Find where the given text appears and provide that cell's center as (X, Y) coordinate. 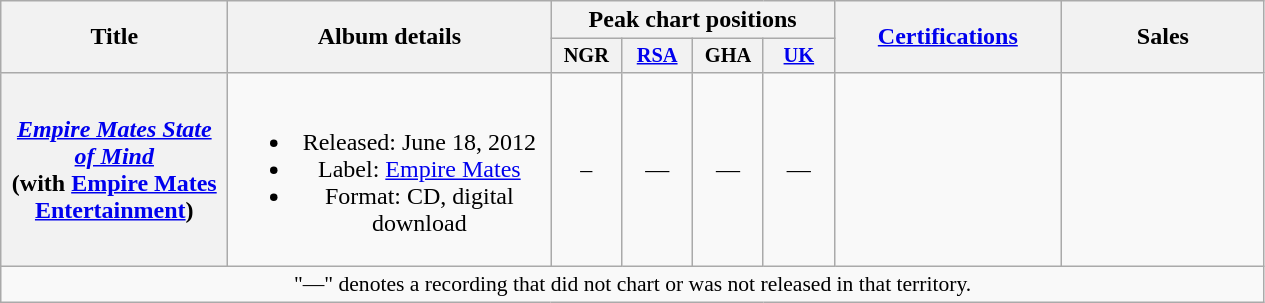
RSA (658, 56)
Album details (390, 37)
"—" denotes a recording that did not chart or was not released in that territory. (633, 285)
Peak chart positions (692, 20)
GHA (728, 56)
Title (114, 37)
Sales (1162, 37)
Certifications (948, 37)
– (586, 169)
UK (798, 56)
Released: June 18, 2012Label: Empire MatesFormat: CD, digital download (390, 169)
Empire Mates State of Mind(with Empire Mates Entertainment) (114, 169)
NGR (586, 56)
